Find where the given text appears and provide that cell's center as (x, y) coordinate. 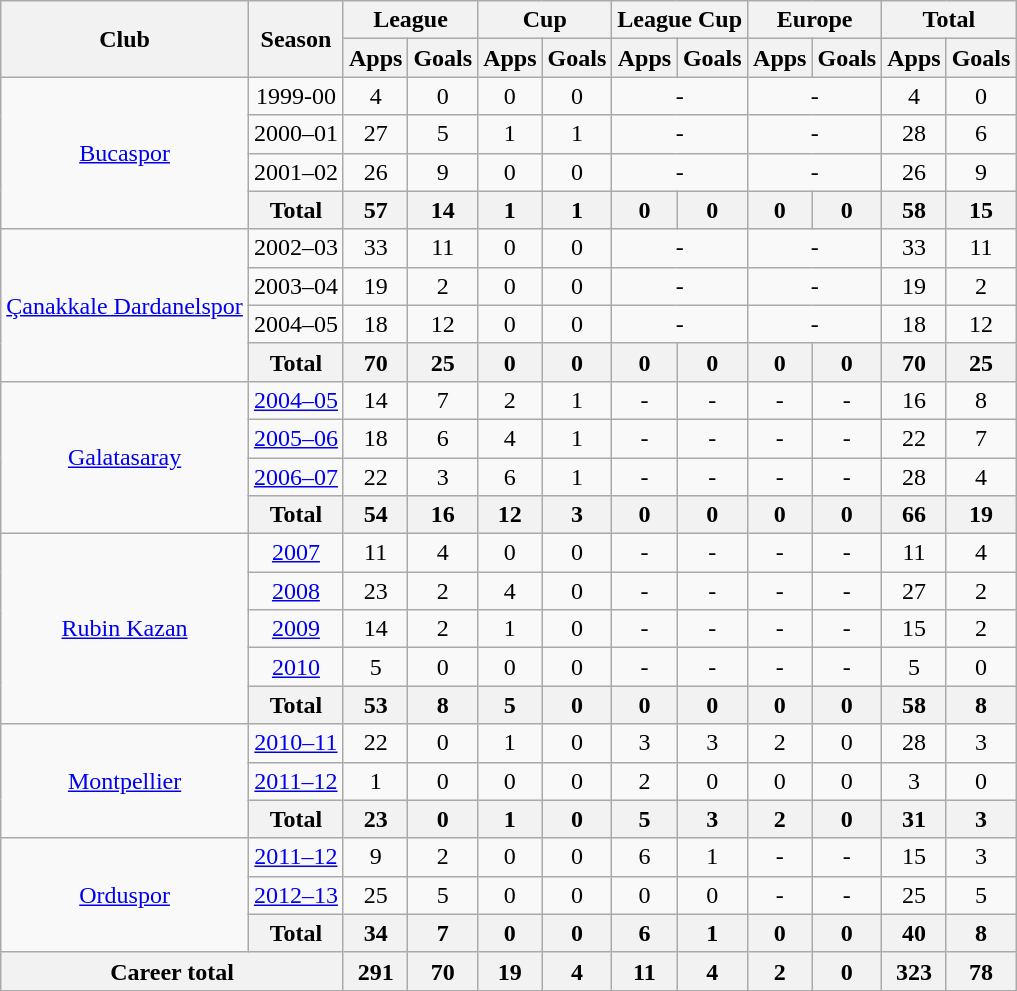
2009 (296, 629)
78 (981, 971)
34 (375, 933)
2005–06 (296, 438)
2010 (296, 667)
Orduspor (125, 895)
Bucaspor (125, 153)
323 (914, 971)
2001–02 (296, 172)
2010–11 (296, 743)
Cup (545, 20)
2008 (296, 591)
League Cup (680, 20)
53 (375, 705)
1999-00 (296, 96)
291 (375, 971)
Rubin Kazan (125, 629)
2007 (296, 553)
2002–03 (296, 248)
2000–01 (296, 134)
57 (375, 210)
Season (296, 39)
2003–04 (296, 286)
Club (125, 39)
66 (914, 515)
2012–13 (296, 895)
Career total (172, 971)
31 (914, 819)
Çanakkale Dardanelspor (125, 305)
54 (375, 515)
Montpellier (125, 781)
Galatasaray (125, 457)
40 (914, 933)
League (410, 20)
Europe (815, 20)
2006–07 (296, 477)
